For the text-containing cell, return its midpoint in [X, Y] coordinate format. 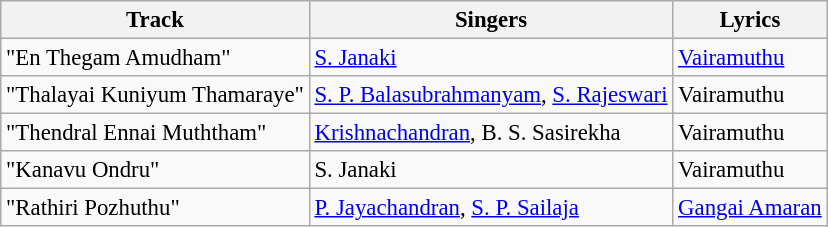
"Thendral Ennai Muththam" [155, 133]
S. P. Balasubrahmanyam, S. Rajeswari [491, 95]
P. Jayachandran, S. P. Sailaja [491, 208]
"Thalayai Kuniyum Thamaraye" [155, 95]
Lyrics [750, 20]
Krishnachandran, B. S. Sasirekha [491, 133]
"En Thegam Amudham" [155, 58]
"Rathiri Pozhuthu" [155, 208]
Track [155, 20]
Singers [491, 20]
Gangai Amaran [750, 208]
"Kanavu Ondru" [155, 170]
